For the text-containing cell, return its midpoint in (X, Y) coordinate format. 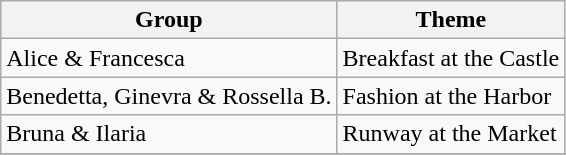
Benedetta, Ginevra & Rossella B. (169, 96)
Runway at the Market (451, 134)
Theme (451, 20)
Fashion at the Harbor (451, 96)
Alice & Francesca (169, 58)
Bruna & Ilaria (169, 134)
Group (169, 20)
Breakfast at the Castle (451, 58)
